Return the [X, Y] coordinate for the center point of the cell that contains the specified text.  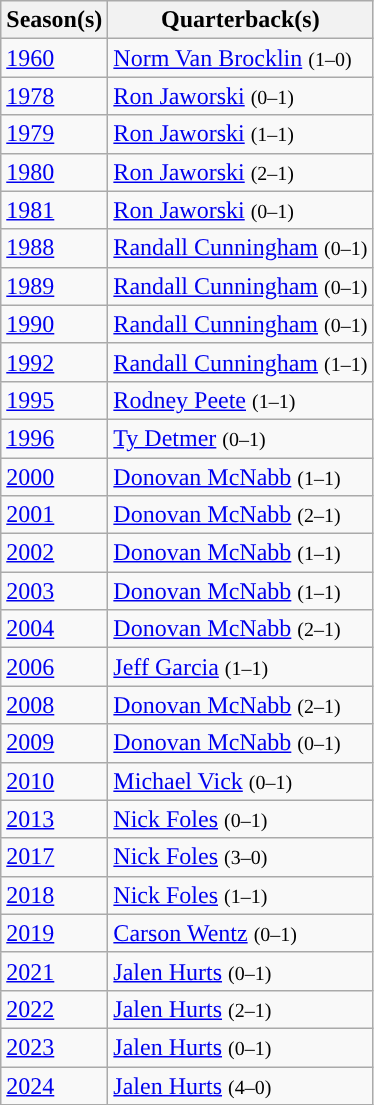
2018 [54, 895]
1988 [54, 248]
1992 [54, 362]
Donovan McNabb (0–1) [240, 743]
2000 [54, 477]
2019 [54, 933]
Nick Foles (3–0) [240, 857]
2004 [54, 629]
1960 [54, 58]
Jalen Hurts (4–0) [240, 1085]
2013 [54, 819]
1978 [54, 96]
Michael Vick (0–1) [240, 781]
2001 [54, 515]
2003 [54, 591]
Quarterback(s) [240, 20]
Nick Foles (1–1) [240, 895]
Rodney Peete (1–1) [240, 400]
2002 [54, 553]
2023 [54, 1047]
Ron Jaworski (2–1) [240, 172]
1981 [54, 210]
1989 [54, 286]
Jalen Hurts (2–1) [240, 1009]
1995 [54, 400]
Carson Wentz (0–1) [240, 933]
Ron Jaworski (1–1) [240, 134]
1990 [54, 324]
Jeff Garcia (1–1) [240, 667]
Nick Foles (0–1) [240, 819]
1979 [54, 134]
2006 [54, 667]
1996 [54, 438]
2022 [54, 1009]
2021 [54, 971]
Randall Cunningham (1–1) [240, 362]
Season(s) [54, 20]
2024 [54, 1085]
2009 [54, 743]
2017 [54, 857]
Ty Detmer (0–1) [240, 438]
Norm Van Brocklin (1–0) [240, 58]
2010 [54, 781]
1980 [54, 172]
2008 [54, 705]
